Locate the cell with the specified text and output its (x, y) center coordinate. 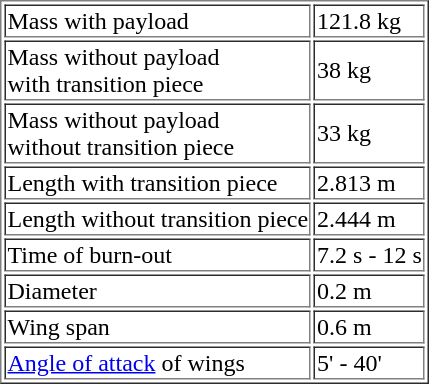
Time of burn-out (158, 254)
0.6 m (370, 326)
Mass without payloadwith transition piece (158, 70)
5' - 40' (370, 362)
Diameter (158, 290)
38 kg (370, 70)
Mass with payload (158, 20)
2.813 m (370, 182)
Angle of attack of wings (158, 362)
Length with transition piece (158, 182)
0.2 m (370, 290)
Mass without payloadwithout transition piece (158, 134)
33 kg (370, 134)
Length without transition piece (158, 218)
7.2 s - 12 s (370, 254)
Wing span (158, 326)
2.444 m (370, 218)
121.8 kg (370, 20)
